Provide the (x, y) coordinate of the cell's center where the given text is located.  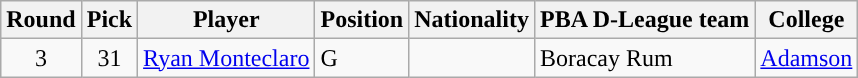
Pick (109, 20)
PBA D-League team (644, 20)
Position (362, 20)
Round (41, 20)
Adamson (806, 58)
3 (41, 58)
Nationality (472, 20)
College (806, 20)
G (362, 58)
Boracay Rum (644, 58)
Player (226, 20)
31 (109, 58)
Ryan Monteclaro (226, 58)
